Search for the cell housing the specified text and yield its (X, Y) center coordinate. 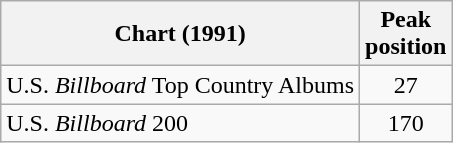
27 (406, 85)
U.S. Billboard 200 (180, 123)
Chart (1991) (180, 34)
Peakposition (406, 34)
U.S. Billboard Top Country Albums (180, 85)
170 (406, 123)
